Output the (X, Y) coordinate of the center of the cell containing the given text.  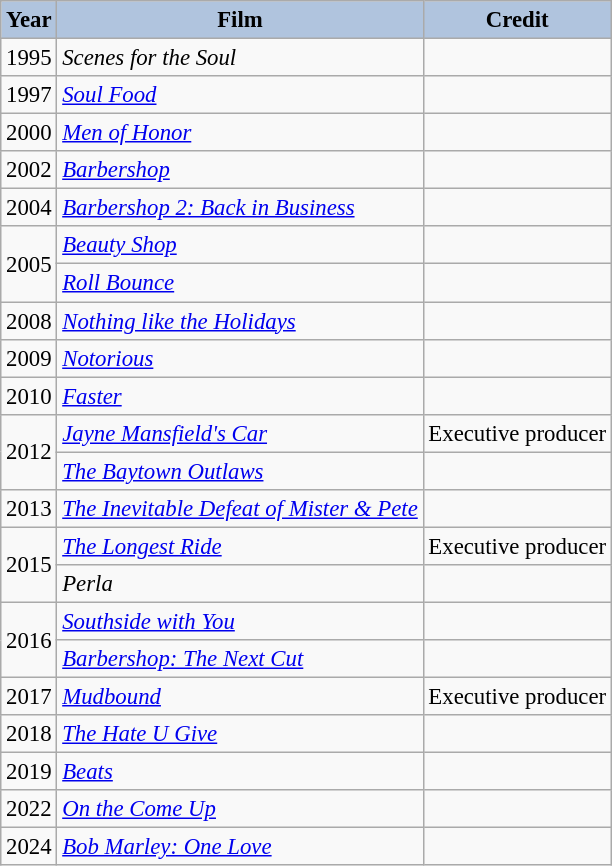
Faster (240, 396)
Scenes for the Soul (240, 58)
2009 (29, 358)
Roll Bounce (240, 283)
2005 (29, 264)
Beauty Shop (240, 245)
2017 (29, 697)
Notorious (240, 358)
2012 (29, 452)
1995 (29, 58)
2018 (29, 734)
2019 (29, 772)
2013 (29, 509)
Mudbound (240, 697)
Film (240, 20)
The Baytown Outlaws (240, 471)
2000 (29, 133)
Barbershop (240, 170)
Perla (240, 584)
2016 (29, 640)
Soul Food (240, 95)
Men of Honor (240, 133)
2015 (29, 564)
The Inevitable Defeat of Mister & Pete (240, 509)
2004 (29, 208)
Nothing like the Holidays (240, 321)
Barbershop 2: Back in Business (240, 208)
2008 (29, 321)
The Longest Ride (240, 546)
The Hate U Give (240, 734)
Beats (240, 772)
Bob Marley: One Love (240, 847)
2024 (29, 847)
Jayne Mansfield's Car (240, 433)
2002 (29, 170)
2022 (29, 809)
1997 (29, 95)
On the Come Up (240, 809)
Barbershop: The Next Cut (240, 659)
2010 (29, 396)
Southside with You (240, 621)
Year (29, 20)
Credit (517, 20)
